Output the [X, Y] coordinate of the center of the cell containing the given text.  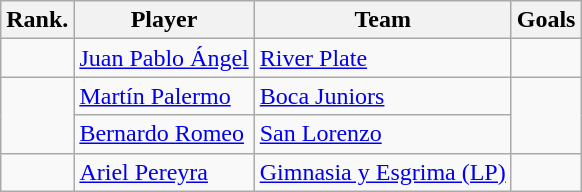
Boca Juniors [382, 96]
Team [382, 20]
San Lorenzo [382, 134]
River Plate [382, 58]
Rank. [38, 20]
Martín Palermo [164, 96]
Goals [546, 20]
Gimnasia y Esgrima (LP) [382, 172]
Juan Pablo Ángel [164, 58]
Bernardo Romeo [164, 134]
Player [164, 20]
Ariel Pereyra [164, 172]
